Find where the given text appears and provide that cell's center as [X, Y] coordinate. 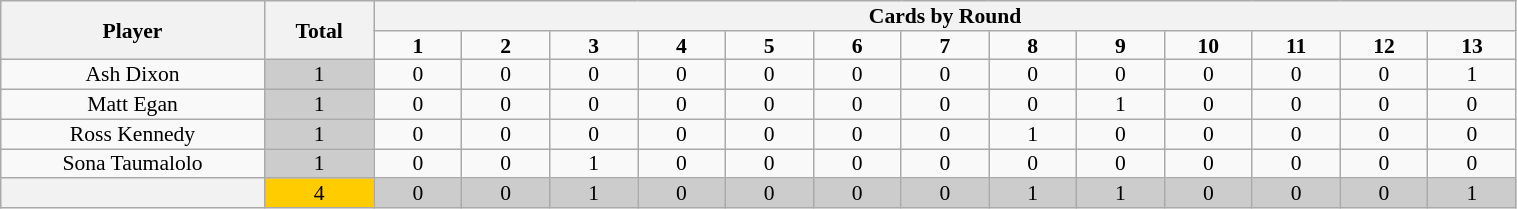
13 [1472, 46]
11 [1296, 46]
5 [769, 46]
Player [133, 30]
Cards by Round [945, 16]
2 [506, 46]
10 [1208, 46]
6 [857, 46]
9 [1121, 46]
Ash Dixon [133, 75]
Matt Egan [133, 105]
7 [945, 46]
12 [1384, 46]
Total [319, 30]
8 [1033, 46]
Sona Taumalolo [133, 164]
Ross Kennedy [133, 134]
3 [594, 46]
